Detect which cell encompasses the target text, then output its (x, y) center coordinate. 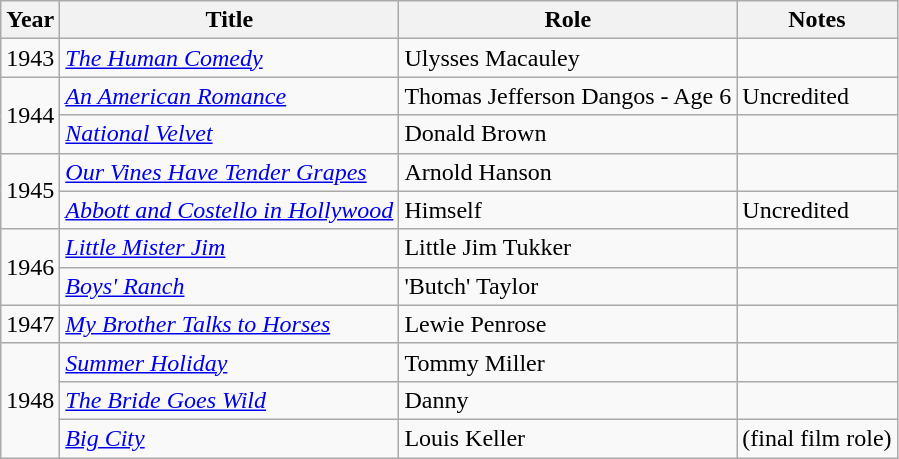
1943 (30, 58)
Little Mister Jim (230, 248)
The Bride Goes Wild (230, 400)
My Brother Talks to Horses (230, 324)
An American Romance (230, 96)
Himself (568, 210)
Arnold Hanson (568, 172)
Notes (817, 20)
Donald Brown (568, 134)
Our Vines Have Tender Grapes (230, 172)
Title (230, 20)
Lewie Penrose (568, 324)
1947 (30, 324)
(final film role) (817, 438)
Boys' Ranch (230, 286)
Abbott and Costello in Hollywood (230, 210)
The Human Comedy (230, 58)
Little Jim Tukker (568, 248)
1946 (30, 267)
Year (30, 20)
1948 (30, 400)
National Velvet (230, 134)
Ulysses Macauley (568, 58)
Big City (230, 438)
1944 (30, 115)
Danny (568, 400)
Role (568, 20)
1945 (30, 191)
Summer Holiday (230, 362)
Thomas Jefferson Dangos - Age 6 (568, 96)
Tommy Miller (568, 362)
'Butch' Taylor (568, 286)
Louis Keller (568, 438)
